Locate the cell with the specified text and output its [x, y] center coordinate. 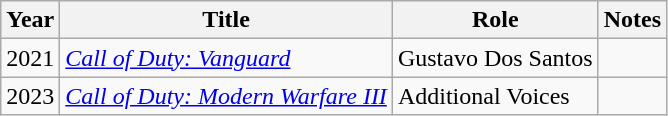
Notes [632, 20]
Year [30, 20]
2021 [30, 58]
Call of Duty: Vanguard [226, 58]
Gustavo Dos Santos [495, 58]
Title [226, 20]
Call of Duty: Modern Warfare III [226, 96]
Role [495, 20]
2023 [30, 96]
Additional Voices [495, 96]
